Search for the cell housing the specified text and yield its (x, y) center coordinate. 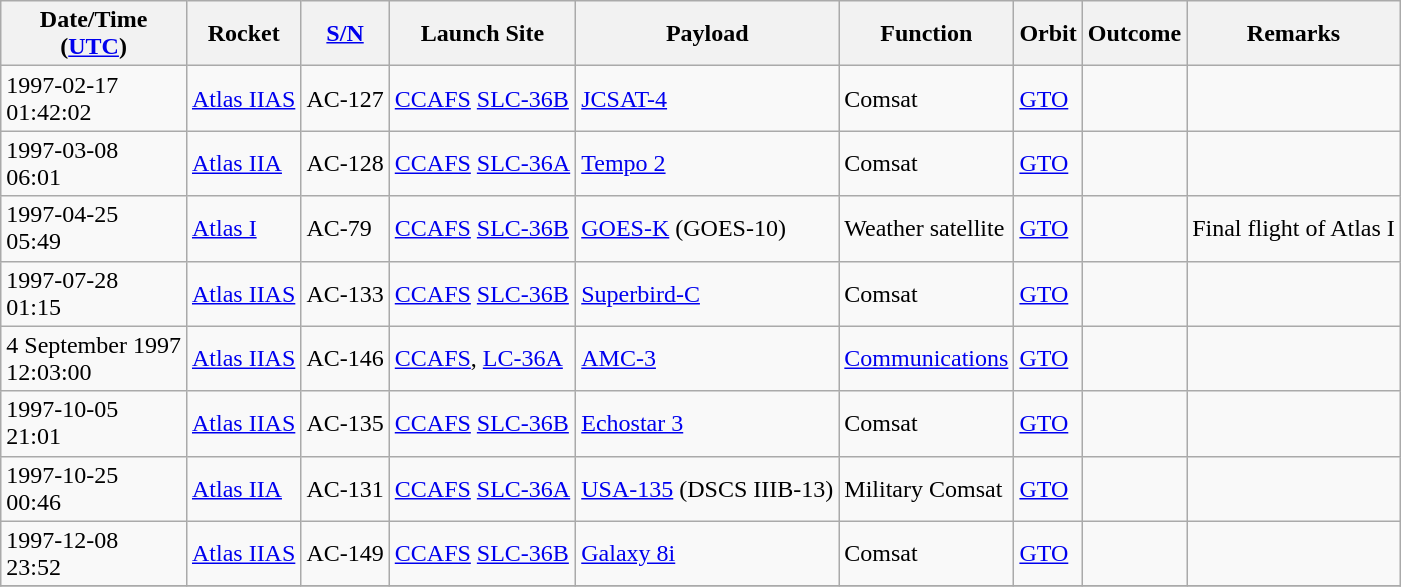
Date/Time(UTC) (94, 34)
AC-146 (345, 358)
Superbird-C (708, 294)
Function (926, 34)
1997-07-2801:15 (94, 294)
Galaxy 8i (708, 554)
CCAFS, LC-36A (482, 358)
4 September 199712:03:00 (94, 358)
1997-10-2500:46 (94, 488)
Communications (926, 358)
Launch Site (482, 34)
1997-10-0521:01 (94, 424)
Remarks (1294, 34)
Military Comsat (926, 488)
GOES-K (GOES-10) (708, 228)
1997-03-0806:01 (94, 164)
Outcome (1134, 34)
Rocket (243, 34)
Weather satellite (926, 228)
1997-02-1701:42:02 (94, 98)
AC-149 (345, 554)
1997-04-2505:49 (94, 228)
Echostar 3 (708, 424)
AC-127 (345, 98)
AC-133 (345, 294)
Tempo 2 (708, 164)
AC-128 (345, 164)
JCSAT-4 (708, 98)
Atlas I (243, 228)
AC-135 (345, 424)
S/N (345, 34)
AMC-3 (708, 358)
AC-79 (345, 228)
Orbit (1048, 34)
Final flight of Atlas I (1294, 228)
1997-12-0823:52 (94, 554)
Payload (708, 34)
AC-131 (345, 488)
USA-135 (DSCS IIIB-13) (708, 488)
